Provide the (X, Y) coordinate of the cell's center where the given text is located.  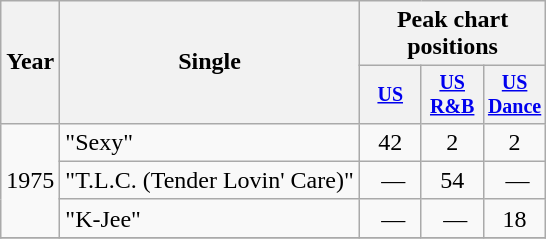
"T.L.C. (Tender Lovin' Care)" (210, 180)
Year (30, 62)
USDance (514, 94)
18 (514, 218)
Single (210, 62)
US (390, 94)
54 (452, 180)
USR&B (452, 94)
Peak chart positions (452, 34)
"Sexy" (210, 142)
"K-Jee" (210, 218)
42 (390, 142)
1975 (30, 180)
